Identify which cell holds the provided text, then report its (x, y) central coordinate. 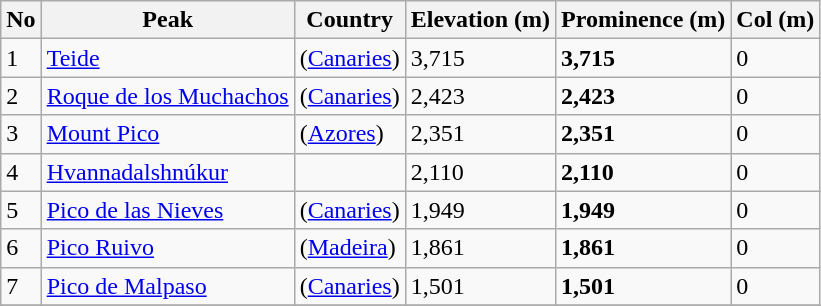
Pico de las Nieves (168, 210)
1 (21, 58)
Col (m) (776, 20)
6 (21, 248)
(Azores) (350, 134)
Elevation (m) (480, 20)
Pico de Malpaso (168, 286)
5 (21, 210)
Hvannadalshnúkur (168, 172)
Mount Pico (168, 134)
No (21, 20)
Teide (168, 58)
7 (21, 286)
(Madeira) (350, 248)
2 (21, 96)
Roque de los Muchachos (168, 96)
Prominence (m) (644, 20)
Pico Ruivo (168, 248)
3 (21, 134)
Peak (168, 20)
4 (21, 172)
Country (350, 20)
